Return the (x, y) coordinate for the center point of the cell that contains the specified text.  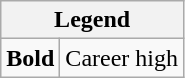
Legend (92, 20)
Career high (122, 58)
Bold (30, 58)
